Extract the [x, y] coordinate from the center of the cell holding the provided text.  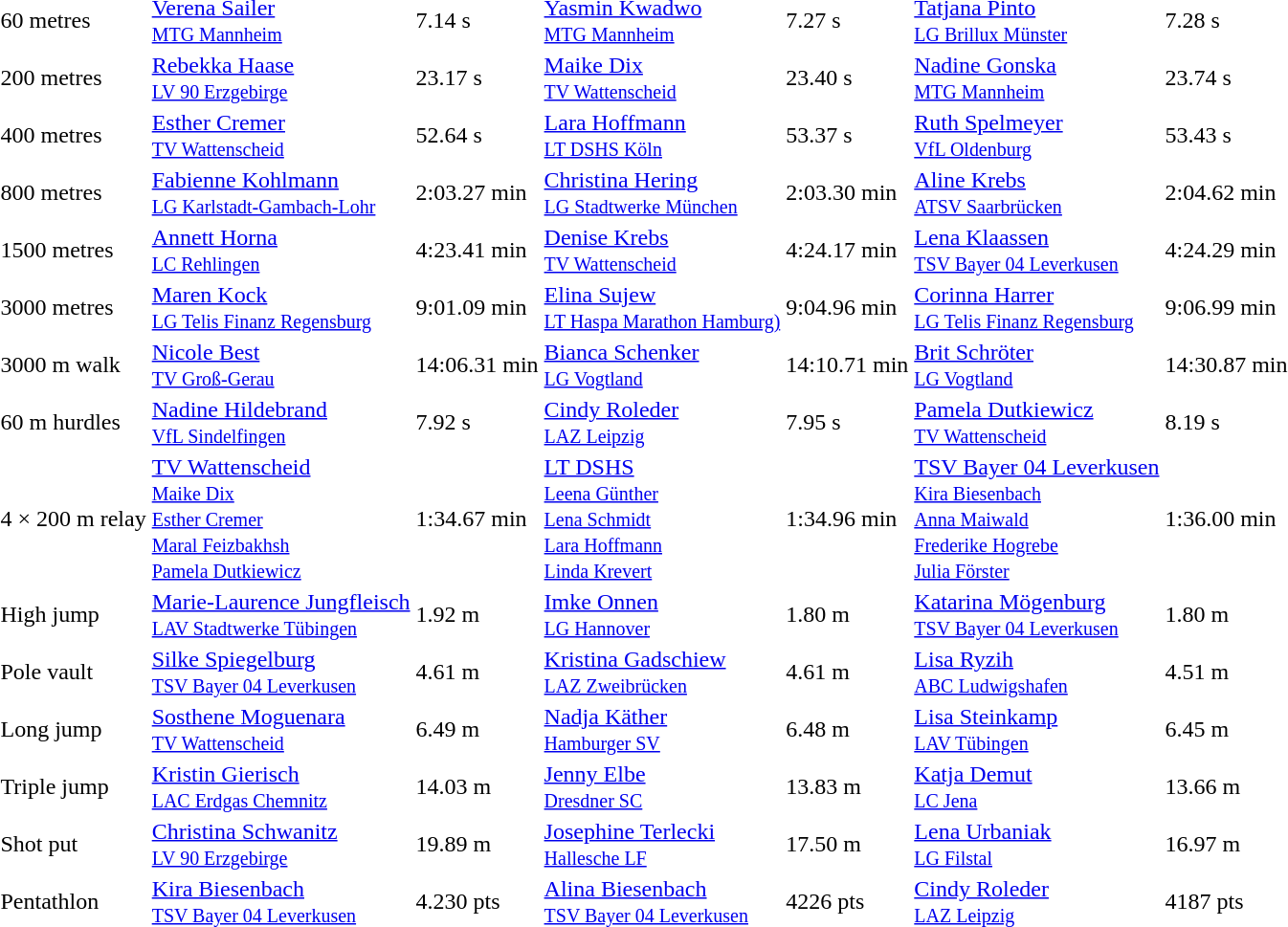
TV WattenscheidMaike DixEsther CremerMaral FeizbakhshPamela Dutkiewicz [281, 519]
Denise KrebsTV Wattenscheid [662, 251]
Rebekka HaaseLV 90 Erzgebirge [281, 78]
Lena KlaassenTSV Bayer 04 Leverkusen [1037, 251]
Nadine GonskaMTG Mannheim [1037, 78]
Pamela DutkiewiczTV Wattenscheid [1037, 423]
Brit SchröterLG Vogtland [1037, 365]
53.37 s [848, 136]
LT DSHSLeena GüntherLena SchmidtLara HoffmannLinda Krevert [662, 519]
17.50 m [848, 844]
1.80 m [848, 614]
Lisa RyzihABC Ludwigshafen [1037, 672]
1.92 m [477, 614]
Katarina MögenburgTSV Bayer 04 Leverkusen [1037, 614]
Bianca SchenkerLG Vogtland [662, 365]
Josephine TerleckiHallesche LF [662, 844]
Nicole BestTV Groß-Gerau [281, 365]
52.64 s [477, 136]
Sosthene MoguenaraTV Wattenscheid [281, 729]
Nadine HildebrandVfL Sindelfingen [281, 423]
Esther CremerTV Wattenscheid [281, 136]
Lena UrbaniakLG Filstal [1037, 844]
23.17 s [477, 78]
9:04.96 min [848, 308]
Jenny ElbeDresdner SC [662, 786]
Maike DixTV Wattenscheid [662, 78]
9:01.09 min [477, 308]
Katja DemutLC Jena [1037, 786]
Marie-Laurence JungfleischLAV Stadtwerke Tübingen [281, 614]
7.92 s [477, 423]
2:03.27 min [477, 193]
Kristina GadschiewLAZ Zweibrücken [662, 672]
Lara HoffmannLT DSHS Köln [662, 136]
Elina SujewLT Haspa Marathon Hamburg) [662, 308]
Lisa SteinkampLAV Tübingen [1037, 729]
1:34.96 min [848, 519]
4:23.41 min [477, 251]
7.95 s [848, 423]
19.89 m [477, 844]
4:24.17 min [848, 251]
Silke SpiegelburgTSV Bayer 04 Leverkusen [281, 672]
Nadja KätherHamburger SV [662, 729]
1:34.67 min [477, 519]
Christina SchwanitzLV 90 Erzgebirge [281, 844]
Ruth SpelmeyerVfL Oldenburg [1037, 136]
Corinna HarrerLG Telis Finanz Regensburg [1037, 308]
23.40 s [848, 78]
14:06.31 min [477, 365]
6.48 m [848, 729]
Christina HeringLG Stadtwerke München [662, 193]
Kristin GierischLAC Erdgas Chemnitz [281, 786]
6.49 m [477, 729]
Imke OnnenLG Hannover [662, 614]
Aline KrebsATSV Saarbrücken [1037, 193]
Cindy RolederLAZ Leipzig [662, 423]
Annett HornaLC Rehlingen [281, 251]
Fabienne KohlmannLG Karlstadt-Gambach-Lohr [281, 193]
TSV Bayer 04 LeverkusenKira BiesenbachAnna MaiwaldFrederike HogrebeJulia Förster [1037, 519]
13.83 m [848, 786]
2:03.30 min [848, 193]
Maren KockLG Telis Finanz Regensburg [281, 308]
14.03 m [477, 786]
14:10.71 min [848, 365]
